Find where the given text appears and provide that cell's center as [X, Y] coordinate. 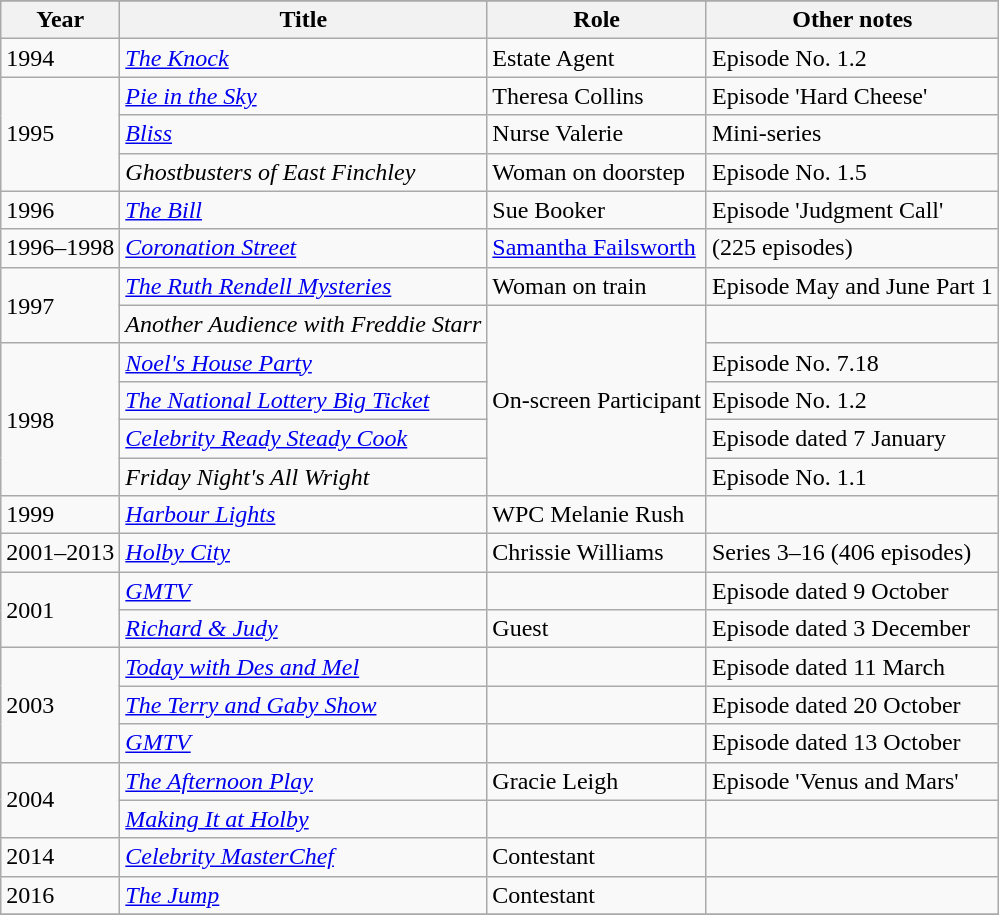
1998 [60, 419]
Samantha Failsworth [597, 248]
Guest [597, 629]
Noel's House Party [304, 362]
Sue Booker [597, 210]
Year [60, 20]
The Ruth Rendell Mysteries [304, 286]
Celebrity MasterChef [304, 857]
Series 3–16 (406 episodes) [852, 553]
WPC Melanie Rush [597, 515]
Episode dated 11 March [852, 667]
Episode dated 20 October [852, 705]
Pie in the Sky [304, 96]
2001 [60, 610]
Episode dated 3 December [852, 629]
1995 [60, 134]
Role [597, 20]
The Knock [304, 58]
Title [304, 20]
(225 episodes) [852, 248]
2003 [60, 705]
Estate Agent [597, 58]
2004 [60, 800]
Ghostbusters of East Finchley [304, 172]
Other notes [852, 20]
Harbour Lights [304, 515]
1994 [60, 58]
Holby City [304, 553]
Episode 'Hard Cheese' [852, 96]
Today with Des and Mel [304, 667]
1996 [60, 210]
Making It at Holby [304, 819]
The Bill [304, 210]
Episode No. 1.1 [852, 477]
1996–1998 [60, 248]
Another Audience with Freddie Starr [304, 324]
1999 [60, 515]
Woman on train [597, 286]
Episode 'Judgment Call' [852, 210]
Mini-series [852, 134]
The Terry and Gaby Show [304, 705]
Episode No. 7.18 [852, 362]
Episode 'Venus and Mars' [852, 781]
Friday Night's All Wright [304, 477]
Episode dated 9 October [852, 591]
Celebrity Ready Steady Cook [304, 438]
2014 [60, 857]
Woman on doorstep [597, 172]
Episode dated 13 October [852, 743]
Gracie Leigh [597, 781]
Richard & Judy [304, 629]
Bliss [304, 134]
1997 [60, 305]
Coronation Street [304, 248]
The Afternoon Play [304, 781]
On-screen Participant [597, 400]
Theresa Collins [597, 96]
Chrissie Williams [597, 553]
The Jump [304, 895]
2001–2013 [60, 553]
Episode dated 7 January [852, 438]
Nurse Valerie [597, 134]
2016 [60, 895]
The National Lottery Big Ticket [304, 400]
Episode No. 1.5 [852, 172]
Episode May and June Part 1 [852, 286]
